Search for the cell housing the specified text and yield its [x, y] center coordinate. 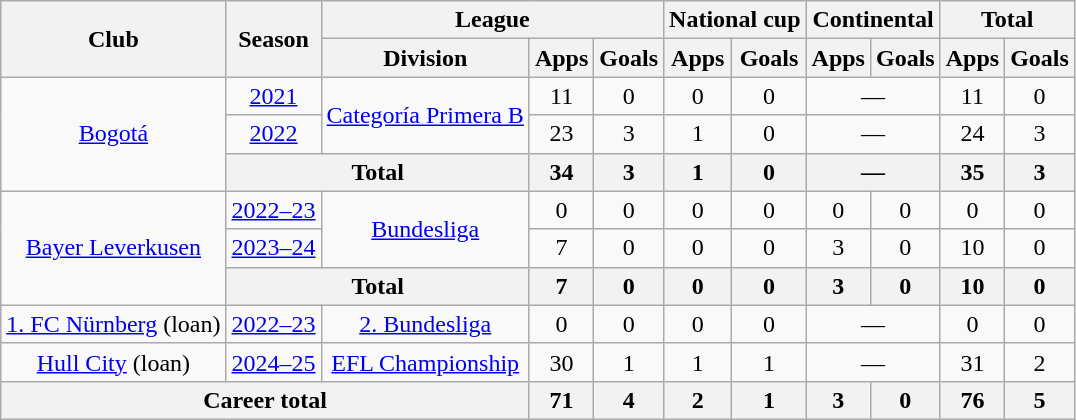
34 [561, 172]
2021 [274, 96]
Bogotá [114, 134]
2024–25 [274, 362]
Club [114, 39]
2023–24 [274, 248]
Career total [266, 400]
League [492, 20]
76 [972, 400]
Division [425, 58]
31 [972, 362]
Season [274, 39]
35 [972, 172]
4 [629, 400]
EFL Championship [425, 362]
2. Bundesliga [425, 324]
1. FC Nürnberg (loan) [114, 324]
Hull City (loan) [114, 362]
2022 [274, 134]
71 [561, 400]
23 [561, 134]
Bundesliga [425, 229]
Bayer Leverkusen [114, 248]
30 [561, 362]
24 [972, 134]
Continental [873, 20]
National cup [735, 20]
5 [1040, 400]
Categoría Primera B [425, 115]
